Return [x, y] of the center of cell containing provided text 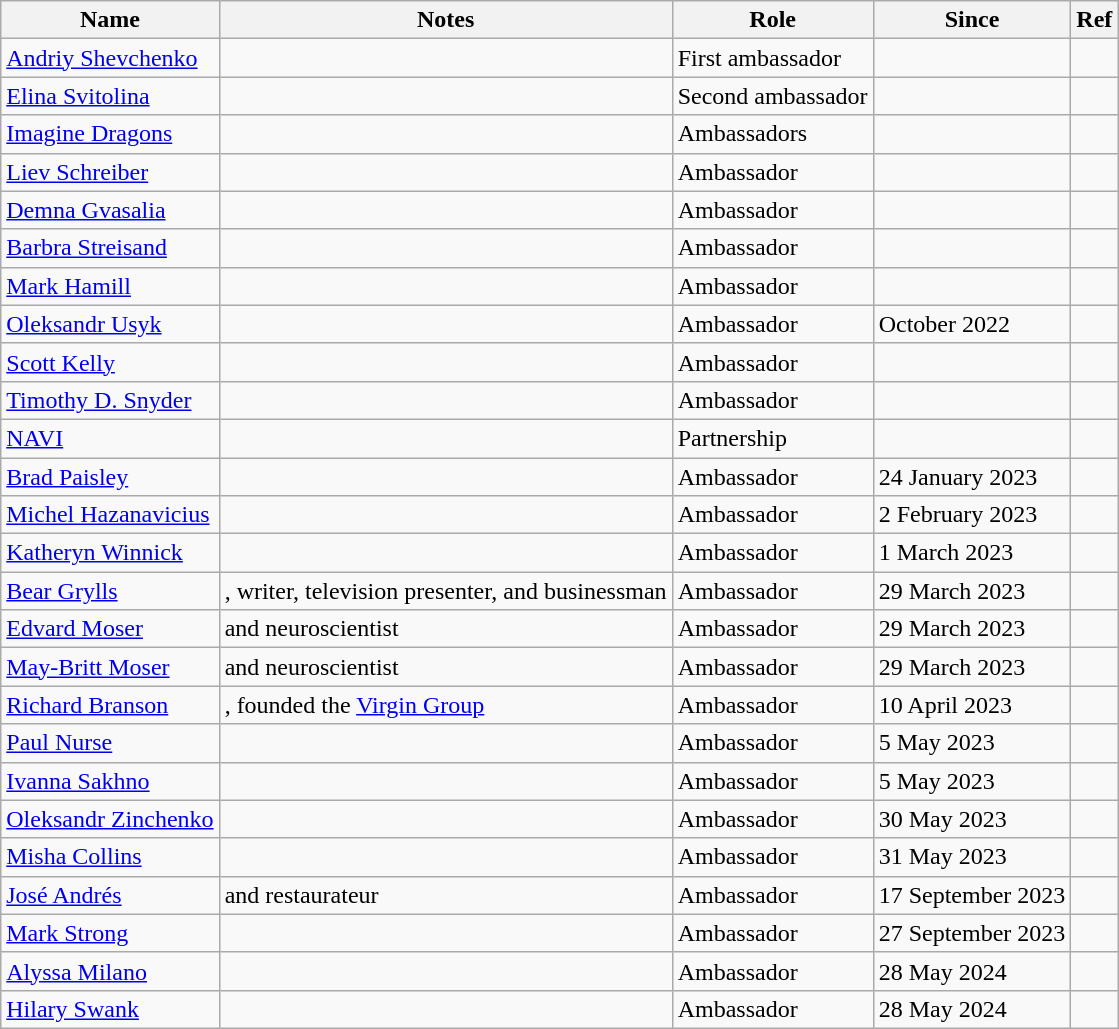
Scott Kelly [110, 362]
2 February 2023 [972, 515]
Elina Svitolina [110, 96]
Misha Collins [110, 857]
Notes [446, 20]
NAVI [110, 438]
Ivanna Sakhno [110, 781]
Since [972, 20]
Barbra Streisand [110, 248]
, founded the Virgin Group [446, 705]
Partnership [772, 438]
Andriy Shevchenko [110, 58]
30 May 2023 [972, 819]
Edvard Moser [110, 629]
Role [772, 20]
Name [110, 20]
Imagine Dragons [110, 134]
1 March 2023 [972, 553]
Michel Hazanavicius [110, 515]
, writer, television presenter, and businessman [446, 591]
Oleksandr Usyk [110, 324]
Ambassadors [772, 134]
Demna Gvasalia [110, 210]
Liev Schreiber [110, 172]
31 May 2023 [972, 857]
17 September 2023 [972, 895]
Timothy D. Snyder [110, 400]
Katheryn Winnick [110, 553]
October 2022 [972, 324]
24 January 2023 [972, 477]
Brad Paisley [110, 477]
Mark Hamill [110, 286]
First ambassador [772, 58]
Richard Branson [110, 705]
Hilary Swank [110, 1009]
10 April 2023 [972, 705]
Bear Grylls [110, 591]
Paul Nurse [110, 743]
Ref [1094, 20]
Second ambassador [772, 96]
May-Britt Moser [110, 667]
27 September 2023 [972, 933]
José Andrés [110, 895]
Oleksandr Zinchenko [110, 819]
and restaurateur [446, 895]
Mark Strong [110, 933]
Alyssa Milano [110, 971]
